Identify which cell holds the provided text, then report its (x, y) central coordinate. 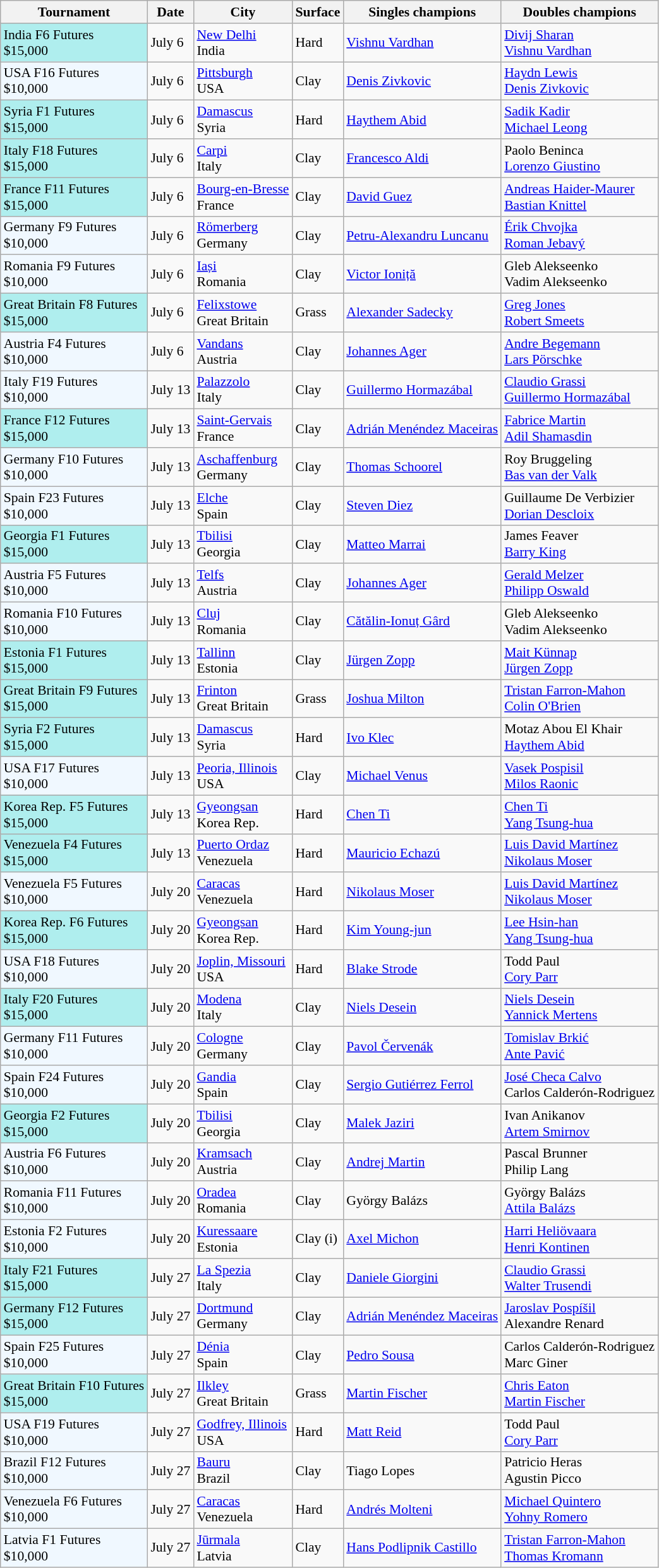
IașiRomania (243, 274)
VandansAustria (243, 351)
Haythem Abid (422, 120)
AschaffenburgGermany (243, 467)
Korea Rep. F6 Futures$15,000 (75, 931)
Alexander Sadecky (422, 313)
Hans Podlipnik Castillo (422, 1548)
Spain F24 Futures$10,000 (75, 1085)
Lee Hsin-han Yang Tsung-hua (579, 931)
Romania F10 Futures$10,000 (75, 621)
CarpiItaly (243, 158)
Saint-GervaisFrance (243, 428)
Austria F5 Futures$10,000 (75, 584)
Romania F11 Futures$10,000 (75, 1201)
Tomislav Brkić Ante Pavić (579, 1046)
Venezuela F6 Futures$10,000 (75, 1509)
György Balázs Attila Balázs (579, 1201)
Érik Chvojka Roman Jebavý (579, 235)
FelixstoweGreat Britain (243, 313)
Vasek Pospisil Milos Raonic (579, 775)
Malek Jaziri (422, 1123)
Clay (i) (317, 1239)
ClujRomania (243, 621)
ModenaItaly (243, 1008)
Joplin, MissouriUSA (243, 969)
Jaroslav Pospíšil Alexandre Renard (579, 1316)
James Feaver Barry King (579, 544)
Martin Fischer (422, 1393)
Romania F9 Futures$10,000 (75, 274)
Andrej Martin (422, 1162)
New DelhiIndia (243, 43)
Tristan Farron-Mahon Thomas Kromann (579, 1548)
USA F18 Futures$10,000 (75, 969)
Austria F4 Futures$10,000 (75, 351)
BauruBrazil (243, 1470)
Austria F6 Futures$10,000 (75, 1162)
Jürgen Zopp (422, 661)
Pavol Červenák (422, 1046)
Germany F12 Futures$15,000 (75, 1316)
Chen Ti Yang Tsung-hua (579, 815)
Venezuela F4 Futures$15,000 (75, 853)
Godfrey, IllinoisUSA (243, 1432)
Michael Venus (422, 775)
Sadik Kadir Michael Leong (579, 120)
Claudio Grassi Guillermo Hormazábal (579, 390)
Andre Begemann Lars Pörschke (579, 351)
Steven Diez (422, 505)
OradeaRomania (243, 1201)
USA F16 Futures$10,000 (75, 81)
Latvia F1 Futures$10,000 (75, 1548)
Gerald Melzer Philipp Oswald (579, 584)
Carlos Calderón-Rodriguez Marc Giner (579, 1355)
Italy F19 Futures$10,000 (75, 390)
TelfsAustria (243, 584)
Germany F9 Futures$10,000 (75, 235)
Victor Ioniță (422, 274)
Haydn Lewis Denis Zivkovic (579, 81)
Germany F10 Futures$10,000 (75, 467)
PittsburghUSA (243, 81)
Nikolaus Moser (422, 892)
PalazzoloItaly (243, 390)
Singles champions (422, 12)
Date (171, 12)
Mait Künnap Jürgen Zopp (579, 661)
Paolo Beninca Lorenzo Giustino (579, 158)
Kim Young-jun (422, 931)
Surface (317, 12)
José Checa Calvo Carlos Calderón-Rodriguez (579, 1085)
Estonia F2 Futures$10,000 (75, 1239)
Italy F20 Futures$15,000 (75, 1008)
Michael Quintero Yohny Romero (579, 1509)
Matteo Marrai (422, 544)
Georgia F1 Futures$15,000 (75, 544)
Syria F1 Futures$15,000 (75, 120)
ElcheSpain (243, 505)
France F11 Futures$15,000 (75, 197)
Vishnu Vardhan (422, 43)
Korea Rep. F5 Futures$15,000 (75, 815)
KramsachAustria (243, 1162)
Pedro Sousa (422, 1355)
Guillaume De Verbizier Dorian Descloix (579, 505)
Andrés Molteni (422, 1509)
Niels Desein (422, 1008)
Fabrice Martin Adil Shamasdin (579, 428)
Greg Jones Robert Smeets (579, 313)
Roy Bruggeling Bas van der Valk (579, 467)
Germany F11 Futures$10,000 (75, 1046)
India F6 Futures$15,000 (75, 43)
Brazil F12 Futures$10,000 (75, 1470)
DortmundGermany (243, 1316)
GandiaSpain (243, 1085)
Syria F2 Futures$15,000 (75, 738)
Estonia F1 Futures$15,000 (75, 661)
Tristan Farron-Mahon Colin O'Brien (579, 698)
Blake Strode (422, 969)
Italy F18 Futures$15,000 (75, 158)
Spain F25 Futures$10,000 (75, 1355)
Venezuela F5 Futures$10,000 (75, 892)
Andreas Haider-Maurer Bastian Knittel (579, 197)
Joshua Milton (422, 698)
Chris Eaton Martin Fischer (579, 1393)
JūrmalaLatvia (243, 1548)
Pascal Brunner Philip Lang (579, 1162)
Chen Ti (422, 815)
IlkleyGreat Britain (243, 1393)
Tournament (75, 12)
TallinnEstonia (243, 661)
Daniele Giorgini (422, 1278)
Sergio Gutiérrez Ferrol (422, 1085)
USA F17 Futures$10,000 (75, 775)
FrintonGreat Britain (243, 698)
Mauricio Echazú (422, 853)
Thomas Schoorel (422, 467)
Great Britain F10 Futures$15,000 (75, 1393)
KuressaareEstonia (243, 1239)
Great Britain F9 Futures$15,000 (75, 698)
David Guez (422, 197)
DéniaSpain (243, 1355)
RömerbergGermany (243, 235)
Guillermo Hormazábal (422, 390)
CologneGermany (243, 1046)
France F12 Futures$15,000 (75, 428)
Harri Heliövaara Henri Kontinen (579, 1239)
Niels Desein Yannick Mertens (579, 1008)
Petru-Alexandru Luncanu (422, 235)
Motaz Abou El Khair Haythem Abid (579, 738)
Patricio Heras Agustin Picco (579, 1470)
Matt Reid (422, 1432)
Claudio Grassi Walter Trusendi (579, 1278)
Francesco Aldi (422, 158)
USA F19 Futures$10,000 (75, 1432)
Ivo Klec (422, 738)
City (243, 12)
Puerto OrdazVenezuela (243, 853)
Denis Zivkovic (422, 81)
György Balázs (422, 1201)
Ivan Anikanov Artem Smirnov (579, 1123)
Doubles champions (579, 12)
Tiago Lopes (422, 1470)
Spain F23 Futures$10,000 (75, 505)
Great Britain F8 Futures$15,000 (75, 313)
Georgia F2 Futures$15,000 (75, 1123)
Italy F21 Futures$15,000 (75, 1278)
La SpeziaItaly (243, 1278)
Axel Michon (422, 1239)
Cătălin-Ionuț Gârd (422, 621)
Peoria, IllinoisUSA (243, 775)
Bourg-en-BresseFrance (243, 197)
Divij Sharan Vishnu Vardhan (579, 43)
